Provide the [x, y] coordinate of the cell's center where the given text is located.  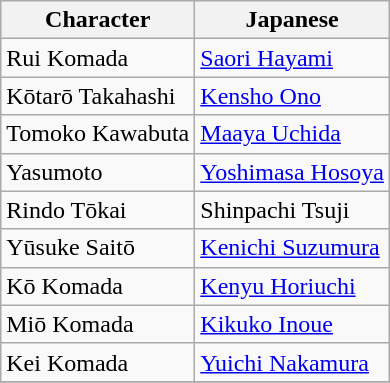
Yasumoto [98, 172]
Kensho Ono [292, 96]
Yūsuke Saitō [98, 248]
Kenichi Suzumura [292, 248]
Character [98, 20]
Kei Komada [98, 362]
Miō Komada [98, 324]
Japanese [292, 20]
Kenyu Horiuchi [292, 286]
Saori Hayami [292, 58]
Kō Komada [98, 286]
Maaya Uchida [292, 134]
Shinpachi Tsuji [292, 210]
Kikuko Inoue [292, 324]
Yoshimasa Hosoya [292, 172]
Tomoko Kawabuta [98, 134]
Kōtarō Takahashi [98, 96]
Rui Komada [98, 58]
Yuichi Nakamura [292, 362]
Rindo Tōkai [98, 210]
